Capture the cell that displays the provided text and extract its (X, Y) central coordinate. 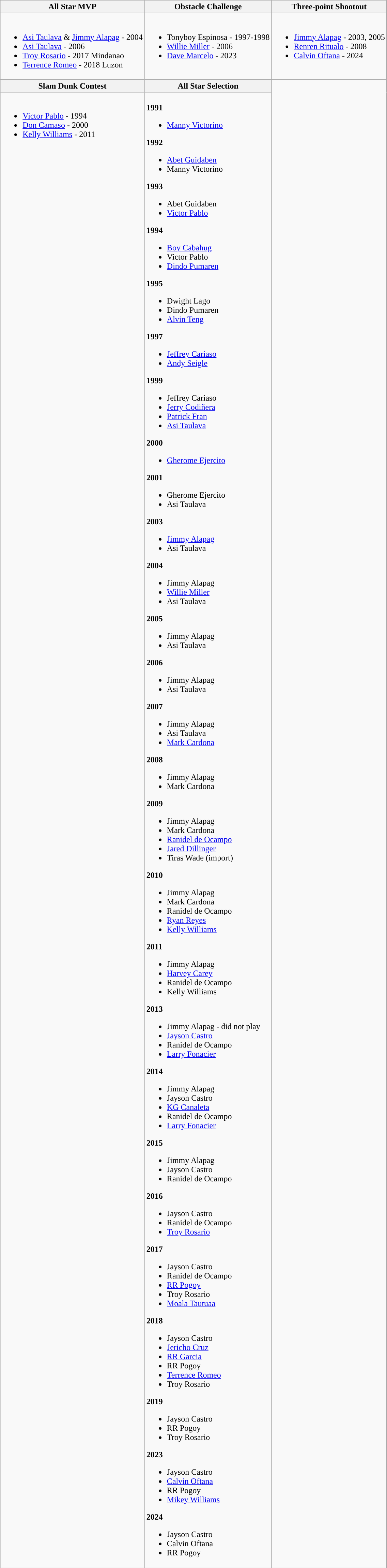
Slam Dunk Contest (73, 86)
All Star Selection (208, 86)
Jimmy Alapag - 2003, 2005Renren Ritualo - 2008Calvin Oftana - 2024 (329, 46)
Three-point Shootout (329, 7)
Asi Taulava & Jimmy Alapag - 2004Asi Taulava - 2006Troy Rosario - 2017 MindanaoTerrence Romeo - 2018 Luzon (73, 46)
Tonyboy Espinosa - 1997-1998Willie Miller - 2006Dave Marcelo - 2023 (208, 46)
All Star MVP (73, 7)
Obstacle Challenge (208, 7)
Victor Pablo - 1994Don Camaso - 2000Kelly Williams - 2011 (73, 830)
